Find where the given text appears and provide that cell's center as [x, y] coordinate. 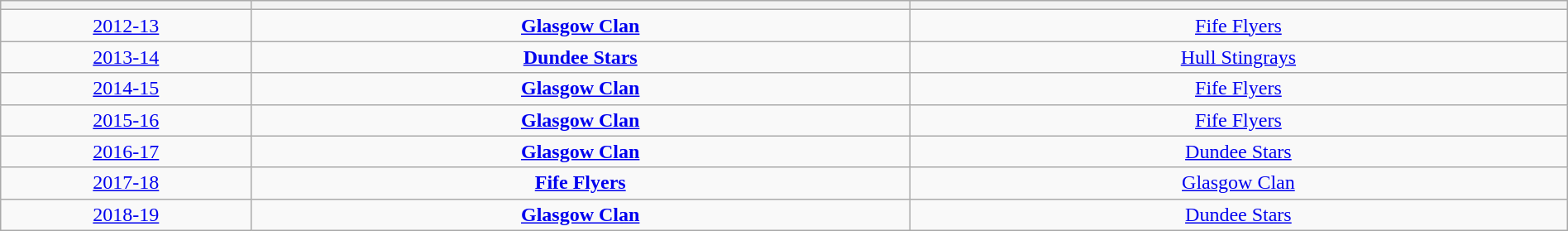
2012-13 [126, 26]
2014-15 [126, 89]
2013-14 [126, 57]
2017-18 [126, 183]
2018-19 [126, 214]
2016-17 [126, 152]
Hull Stingrays [1239, 57]
2015-16 [126, 120]
